Extract the [X, Y] coordinate from the center of the cell holding the provided text.  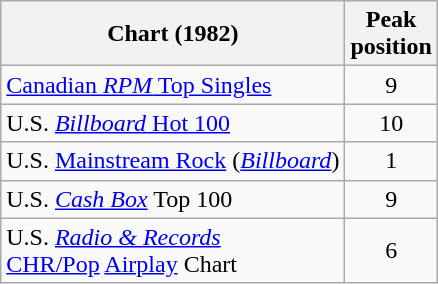
1 [391, 161]
Chart (1982) [173, 34]
10 [391, 123]
6 [391, 250]
Canadian RPM Top Singles [173, 85]
U.S. Mainstream Rock (Billboard) [173, 161]
U.S. Cash Box Top 100 [173, 199]
U.S. Billboard Hot 100 [173, 123]
Peakposition [391, 34]
U.S. Radio & RecordsCHR/Pop Airplay Chart [173, 250]
